Return the (x, y) coordinate for the center point of the cell that contains the specified text.  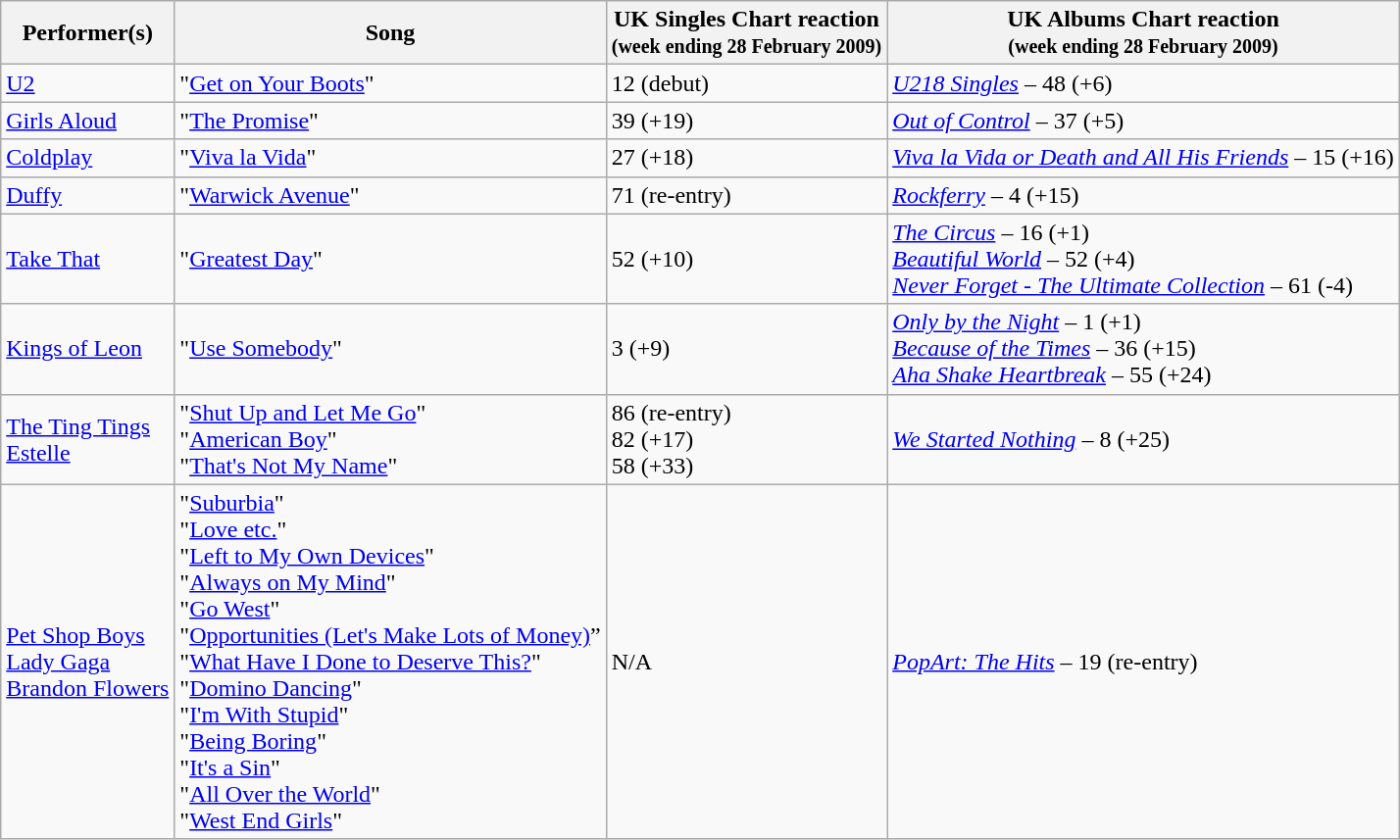
3 (+9) (746, 349)
27 (+18) (746, 158)
The Ting TingsEstelle (88, 439)
"Use Somebody" (390, 349)
39 (+19) (746, 121)
"Shut Up and Let Me Go""American Boy""That's Not My Name" (390, 439)
Viva la Vida or Death and All His Friends – 15 (+16) (1143, 158)
86 (re-entry)82 (+17)58 (+33) (746, 439)
"Get on Your Boots" (390, 83)
12 (debut) (746, 83)
U2 (88, 83)
Take That (88, 259)
Out of Control – 37 (+5) (1143, 121)
PopArt: The Hits – 19 (re-entry) (1143, 662)
"Warwick Avenue" (390, 195)
Coldplay (88, 158)
Duffy (88, 195)
Rockferry – 4 (+15) (1143, 195)
Kings of Leon (88, 349)
Pet Shop BoysLady GagaBrandon Flowers (88, 662)
"The Promise" (390, 121)
Girls Aloud (88, 121)
U218 Singles – 48 (+6) (1143, 83)
"Greatest Day" (390, 259)
UK Singles Chart reaction(week ending 28 February 2009) (746, 33)
Only by the Night – 1 (+1)Because of the Times – 36 (+15)Aha Shake Heartbreak – 55 (+24) (1143, 349)
"Viva la Vida" (390, 158)
Song (390, 33)
UK Albums Chart reaction(week ending 28 February 2009) (1143, 33)
N/A (746, 662)
Performer(s) (88, 33)
The Circus – 16 (+1)Beautiful World – 52 (+4)Never Forget - The Ultimate Collection – 61 (-4) (1143, 259)
71 (re-entry) (746, 195)
52 (+10) (746, 259)
We Started Nothing – 8 (+25) (1143, 439)
